Provide the (X, Y) coordinate of the cell's center where the given text is located.  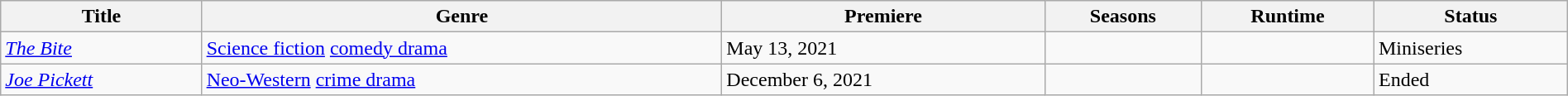
Seasons (1123, 17)
Miniseries (1470, 48)
Neo-Western crime drama (461, 79)
Joe Pickett (101, 79)
Premiere (883, 17)
Genre (461, 17)
Runtime (1288, 17)
Status (1470, 17)
Ended (1470, 79)
December 6, 2021 (883, 79)
Science fiction comedy drama (461, 48)
Title (101, 17)
The Bite (101, 48)
May 13, 2021 (883, 48)
